Determine the [x, y] coordinate at the center of the cell enclosing the given text.  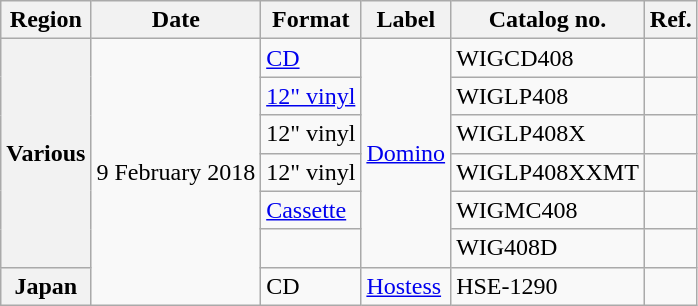
WIGMC408 [548, 210]
Japan [46, 286]
WIGLP408XXMT [548, 172]
Domino [406, 153]
Region [46, 20]
Format [311, 20]
WIG408D [548, 248]
Label [406, 20]
Cassette [311, 210]
Hostess [406, 286]
Ref. [670, 20]
Various [46, 153]
9 February 2018 [176, 172]
Catalog no. [548, 20]
Date [176, 20]
HSE-1290 [548, 286]
WIGLP408 [548, 96]
WIGLP408X [548, 134]
WIGCD408 [548, 58]
